Provide the (X, Y) coordinate of the cell's center where the given text is located.  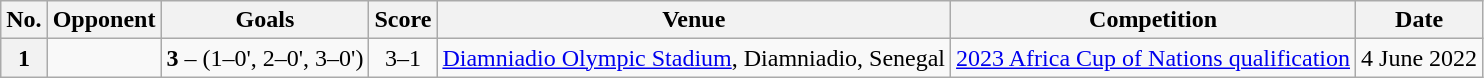
Date (1420, 20)
4 June 2022 (1420, 58)
3–1 (403, 58)
Goals (265, 20)
Score (403, 20)
Opponent (104, 20)
1 (24, 58)
No. (24, 20)
Competition (1154, 20)
Diamniadio Olympic Stadium, Diamniadio, Senegal (694, 58)
2023 Africa Cup of Nations qualification (1154, 58)
Venue (694, 20)
3 – (1–0', 2–0', 3–0') (265, 58)
